Scan for the cell matching the given text and deliver its (x, y) coordinate at center. 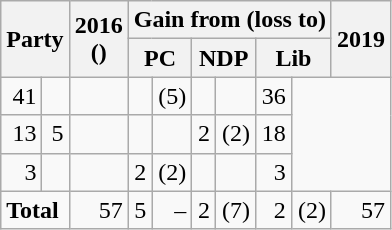
41 (22, 96)
(7) (235, 210)
Lib (293, 58)
PC (160, 58)
2016() (98, 39)
36 (273, 96)
Gain from (loss to) (230, 20)
Total (35, 210)
2019 (360, 39)
13 (22, 134)
(5) (172, 96)
Party (35, 39)
– (172, 210)
18 (273, 134)
NDP (224, 58)
